For the text-containing cell, return its midpoint in (X, Y) coordinate format. 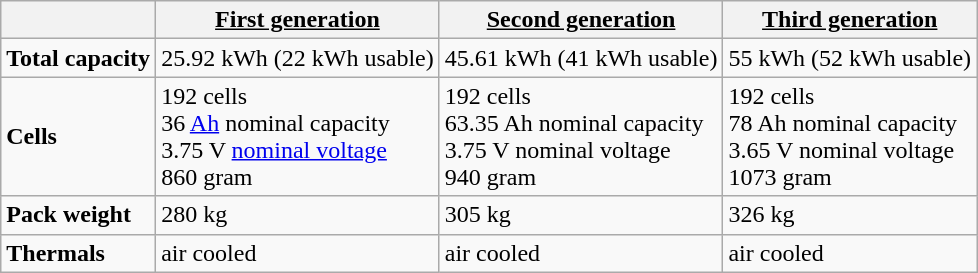
192 cells78 Ah nominal capacity3.65 V nominal voltage1073 gram (850, 136)
Second generation (581, 20)
Third generation (850, 20)
45.61 kWh (41 kWh usable) (581, 58)
Pack weight (78, 215)
326 kg (850, 215)
305 kg (581, 215)
280 kg (298, 215)
Cells (78, 136)
55 kWh (52 kWh usable) (850, 58)
192 cells63.35 Ah nominal capacity3.75 V nominal voltage940 gram (581, 136)
25.92 kWh (22 kWh usable) (298, 58)
First generation (298, 20)
192 cells36 Ah nominal capacity3.75 V nominal voltage860 gram (298, 136)
Thermals (78, 253)
Total capacity (78, 58)
